Output the (x, y) coordinate of the center of the cell containing the given text.  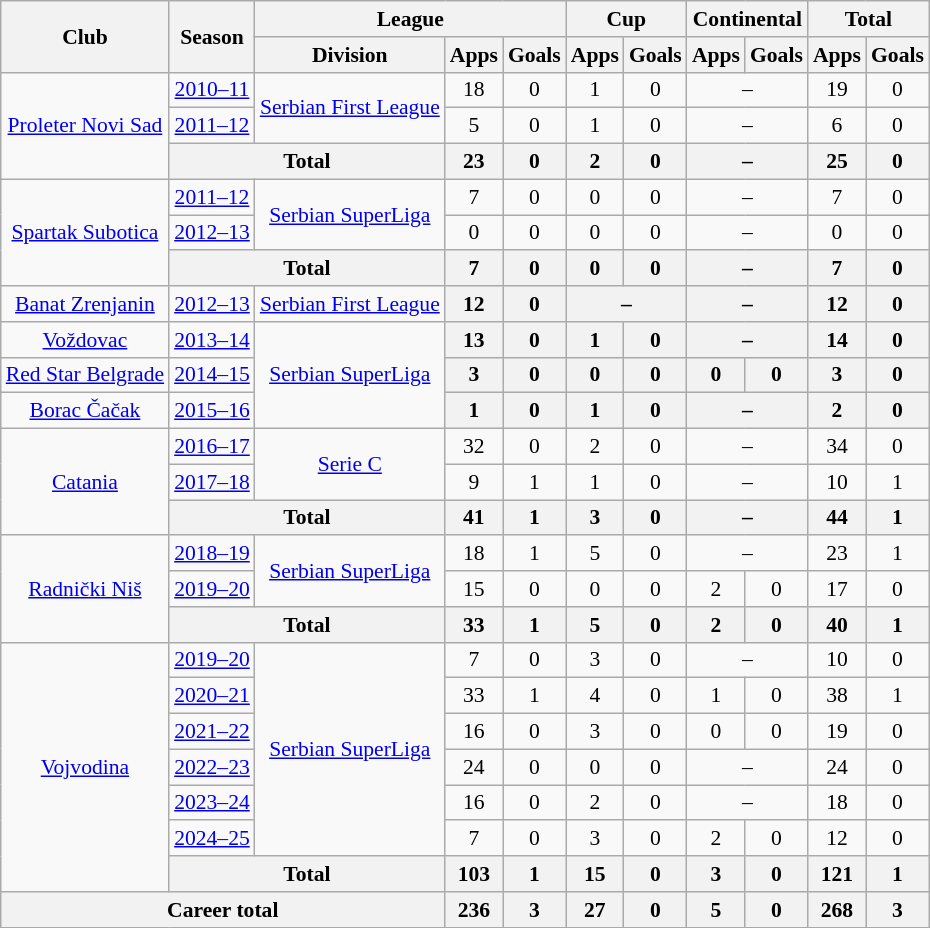
121 (837, 874)
44 (837, 518)
14 (837, 340)
2018–19 (212, 554)
League (410, 19)
2015–16 (212, 411)
17 (837, 589)
Vojvodina (85, 766)
2010–11 (212, 90)
Continental (748, 19)
Spartak Subotica (85, 232)
Catania (85, 482)
6 (837, 126)
2024–25 (212, 839)
40 (837, 625)
13 (474, 340)
Club (85, 36)
Banat Zrenjanin (85, 304)
Serie C (350, 464)
Proleter Novi Sad (85, 126)
Borac Čačak (85, 411)
41 (474, 518)
Radnički Niš (85, 590)
Division (350, 55)
32 (474, 447)
268 (837, 910)
27 (595, 910)
25 (837, 162)
9 (474, 482)
34 (837, 447)
2021–22 (212, 732)
2013–14 (212, 340)
Season (212, 36)
4 (595, 696)
Voždovac (85, 340)
2023–24 (212, 803)
2016–17 (212, 447)
2020–21 (212, 696)
38 (837, 696)
Career total (223, 910)
236 (474, 910)
2022–23 (212, 767)
2017–18 (212, 482)
Red Star Belgrade (85, 375)
Cup (626, 19)
2014–15 (212, 375)
103 (474, 874)
